Detect which cell encompasses the target text, then output its (X, Y) center coordinate. 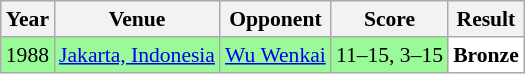
11–15, 3–15 (390, 55)
Result (486, 19)
1988 (28, 55)
Jakarta, Indonesia (137, 55)
Wu Wenkai (276, 55)
Year (28, 19)
Bronze (486, 55)
Opponent (276, 19)
Venue (137, 19)
Score (390, 19)
